Provide the [X, Y] coordinate of the cell's center where the given text is located.  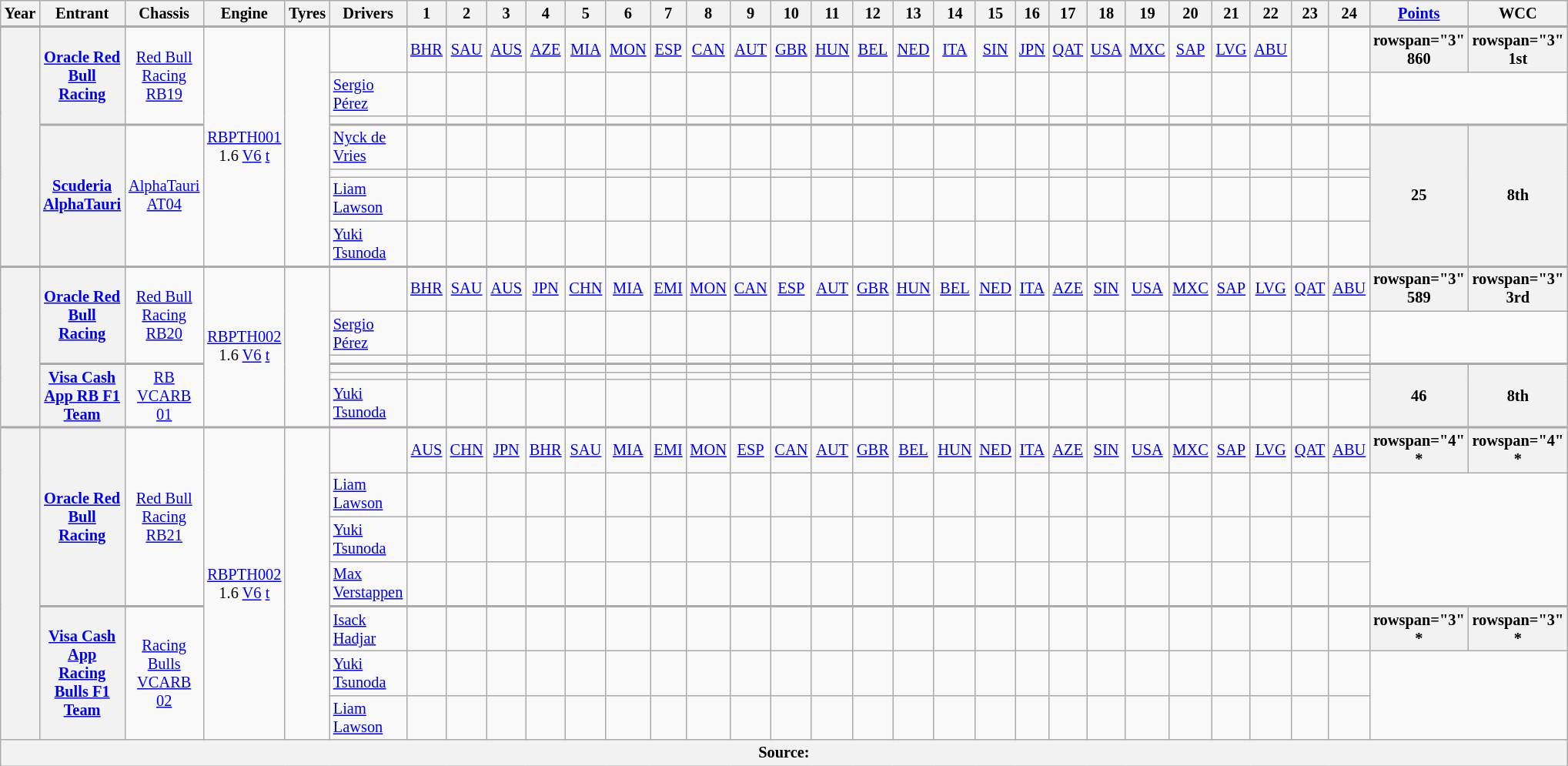
Visa Cash App Racing Bulls F1 Team [82, 673]
Racing Bulls VCARB 02 [164, 673]
Isack Hadjar [368, 628]
17 [1068, 13]
9 [751, 13]
46 [1419, 396]
24 [1349, 13]
Visa Cash App RB F1 Team [82, 396]
Max Verstappen [368, 584]
rowspan="3" 3rd [1518, 288]
Year [20, 13]
6 [628, 13]
19 [1147, 13]
Nyck de Vries [368, 146]
21 [1232, 13]
3 [506, 13]
14 [955, 13]
12 [873, 13]
rowspan="3" 860 [1419, 49]
Entrant [82, 13]
AlphaTauri AT04 [164, 195]
11 [832, 13]
15 [995, 13]
10 [791, 13]
Red Bull Racing RB21 [164, 517]
16 [1032, 13]
8 [708, 13]
Source: [784, 753]
RBPTH0011.6 V6 t [244, 146]
Drivers [368, 13]
25 [1419, 195]
20 [1190, 13]
Tyres [307, 13]
22 [1270, 13]
Chassis [164, 13]
Points [1419, 13]
2 [466, 13]
7 [668, 13]
Red Bull Racing RB20 [164, 314]
Red Bull Racing RB19 [164, 75]
Scuderia AlphaTauri [82, 195]
13 [914, 13]
WCC [1518, 13]
5 [587, 13]
18 [1106, 13]
rowspan="3" 1st [1518, 49]
rowspan="3" 589 [1419, 288]
RB VCARB 01 [164, 396]
4 [546, 13]
1 [426, 13]
Engine [244, 13]
23 [1310, 13]
